Return [X, Y] of the center of cell containing provided text 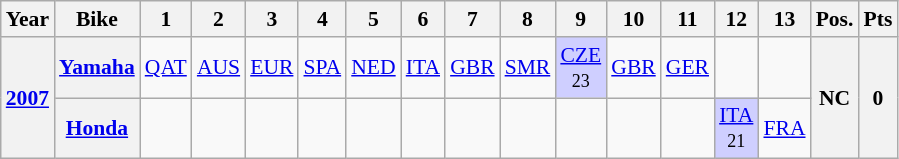
8 [528, 19]
Year [28, 19]
2007 [28, 98]
ITA [423, 68]
2 [218, 19]
3 [272, 19]
SPA [322, 68]
Pos. [835, 19]
GER [688, 68]
NED [373, 68]
11 [688, 19]
0 [878, 98]
4 [322, 19]
EUR [272, 68]
SMR [528, 68]
NC [835, 98]
FRA [784, 128]
Pts [878, 19]
ITA21 [736, 128]
Bike [97, 19]
7 [472, 19]
13 [784, 19]
Honda [97, 128]
9 [580, 19]
QAT [166, 68]
AUS [218, 68]
CZE23 [580, 68]
1 [166, 19]
5 [373, 19]
10 [634, 19]
Yamaha [97, 68]
12 [736, 19]
6 [423, 19]
